Locate the cell with the specified text and output its (x, y) center coordinate. 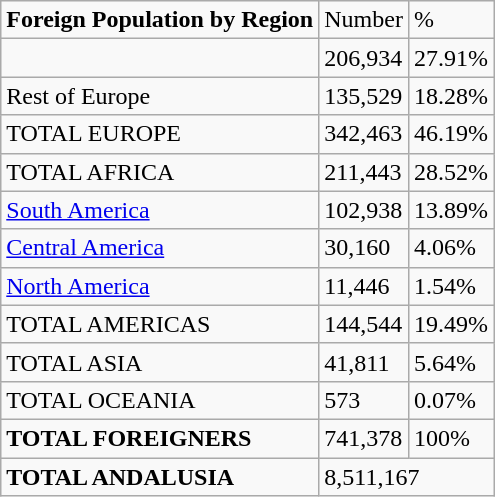
8,511,167 (406, 477)
4.06% (450, 248)
100% (450, 438)
Number (364, 20)
TOTAL FOREIGNERS (160, 438)
342,463 (364, 134)
13.89% (450, 210)
TOTAL AFRICA (160, 172)
TOTAL AMERICAS (160, 324)
102,938 (364, 210)
0.07% (450, 400)
46.19% (450, 134)
19.49% (450, 324)
South America (160, 210)
27.91% (450, 58)
TOTAL EUROPE (160, 134)
Foreign Population by Region (160, 20)
28.52% (450, 172)
741,378 (364, 438)
211,443 (364, 172)
144,544 (364, 324)
30,160 (364, 248)
North America (160, 286)
1.54% (450, 286)
TOTAL ANDALUSIA (160, 477)
135,529 (364, 96)
5.64% (450, 362)
TOTAL OCEANIA (160, 400)
41,811 (364, 362)
18.28% (450, 96)
TOTAL ASIA (160, 362)
206,934 (364, 58)
Rest of Europe (160, 96)
% (450, 20)
Central America (160, 248)
573 (364, 400)
11,446 (364, 286)
